Identify which cell holds the provided text, then report its [X, Y] central coordinate. 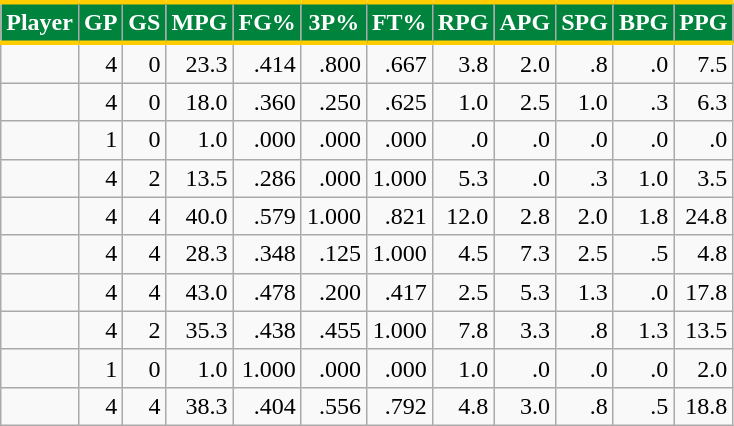
.125 [334, 254]
.625 [399, 102]
.348 [267, 254]
MPG [200, 22]
GS [144, 22]
.414 [267, 63]
17.8 [704, 292]
.404 [267, 406]
.250 [334, 102]
GP [100, 22]
35.3 [200, 330]
.792 [399, 406]
38.3 [200, 406]
Player [40, 22]
3.8 [463, 63]
18.8 [704, 406]
28.3 [200, 254]
2.8 [525, 216]
1.8 [643, 216]
7.5 [704, 63]
7.3 [525, 254]
.478 [267, 292]
.286 [267, 178]
BPG [643, 22]
40.0 [200, 216]
4.5 [463, 254]
12.0 [463, 216]
3.3 [525, 330]
3P% [334, 22]
7.8 [463, 330]
.821 [399, 216]
23.3 [200, 63]
PPG [704, 22]
.579 [267, 216]
FT% [399, 22]
3.5 [704, 178]
.417 [399, 292]
RPG [463, 22]
FG% [267, 22]
.455 [334, 330]
APG [525, 22]
.667 [399, 63]
43.0 [200, 292]
3.0 [525, 406]
24.8 [704, 216]
.438 [267, 330]
.556 [334, 406]
18.0 [200, 102]
6.3 [704, 102]
.360 [267, 102]
.800 [334, 63]
SPG [585, 22]
.200 [334, 292]
